Locate the cell with the specified text and output its [x, y] center coordinate. 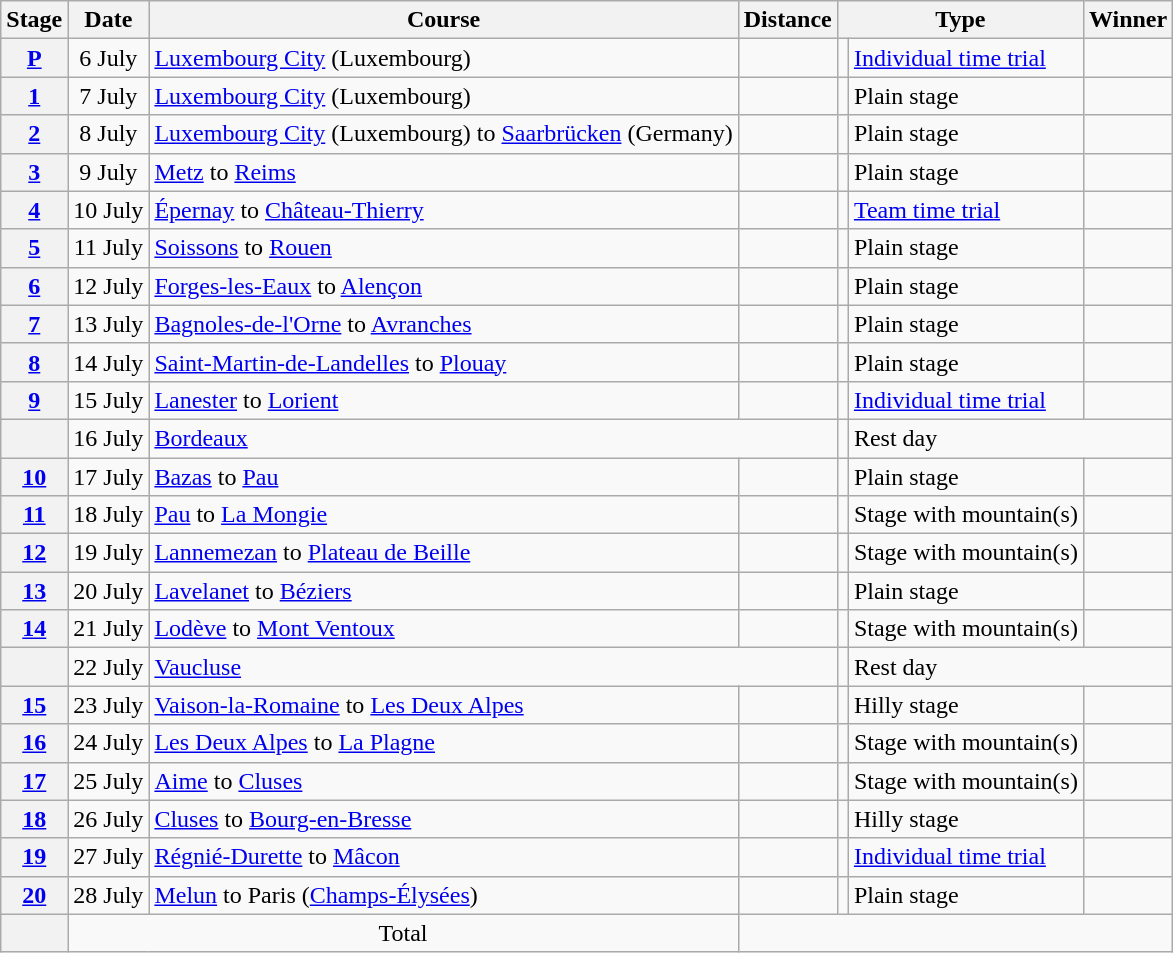
18 [34, 819]
15 July [108, 400]
Aime to Cluses [444, 781]
26 July [108, 819]
15 [34, 705]
28 July [108, 895]
6 July [108, 58]
19 July [108, 553]
19 [34, 857]
Vaison-la-Romaine to Les Deux Alpes [444, 705]
Bordeaux [493, 438]
7 [34, 324]
Melun to Paris (Champs-Élysées) [444, 895]
14 July [108, 362]
Soissons to Rouen [444, 248]
16 [34, 743]
21 July [108, 629]
Épernay to Château-Thierry [444, 210]
Type [960, 20]
17 [34, 781]
6 [34, 286]
14 [34, 629]
Lannemezan to Plateau de Beille [444, 553]
Lodève to Mont Ventoux [444, 629]
8 July [108, 134]
17 July [108, 477]
Bagnoles-de-l'Orne to Avranches [444, 324]
Date [108, 20]
12 [34, 553]
Team time trial [966, 210]
18 July [108, 515]
Winner [1128, 20]
Saint-Martin-de-Landelles to Plouay [444, 362]
Bazas to Pau [444, 477]
Vaucluse [493, 667]
P [34, 58]
11 July [108, 248]
13 [34, 591]
16 July [108, 438]
Luxembourg City (Luxembourg) to Saarbrücken (Germany) [444, 134]
11 [34, 515]
12 July [108, 286]
4 [34, 210]
2 [34, 134]
Course [444, 20]
Lanester to Lorient [444, 400]
Total [403, 933]
8 [34, 362]
Régnié-Durette to Mâcon [444, 857]
Lavelanet to Béziers [444, 591]
Pau to La Mongie [444, 515]
10 [34, 477]
5 [34, 248]
20 July [108, 591]
27 July [108, 857]
9 July [108, 172]
3 [34, 172]
24 July [108, 743]
Les Deux Alpes to La Plagne [444, 743]
20 [34, 895]
Forges-les-Eaux to Alençon [444, 286]
25 July [108, 781]
Cluses to Bourg-en-Bresse [444, 819]
10 July [108, 210]
23 July [108, 705]
22 July [108, 667]
7 July [108, 96]
9 [34, 400]
Metz to Reims [444, 172]
Distance [788, 20]
Stage [34, 20]
13 July [108, 324]
1 [34, 96]
